Provide the (X, Y) coordinate of the cell's center where the given text is located.  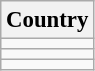
Country (48, 20)
